Search for the cell housing the specified text and yield its (X, Y) center coordinate. 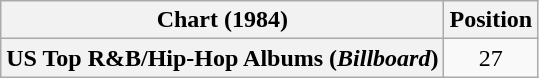
US Top R&B/Hip-Hop Albums (Billboard) (222, 58)
Position (491, 20)
27 (491, 58)
Chart (1984) (222, 20)
